Search for the cell housing the specified text and yield its (x, y) center coordinate. 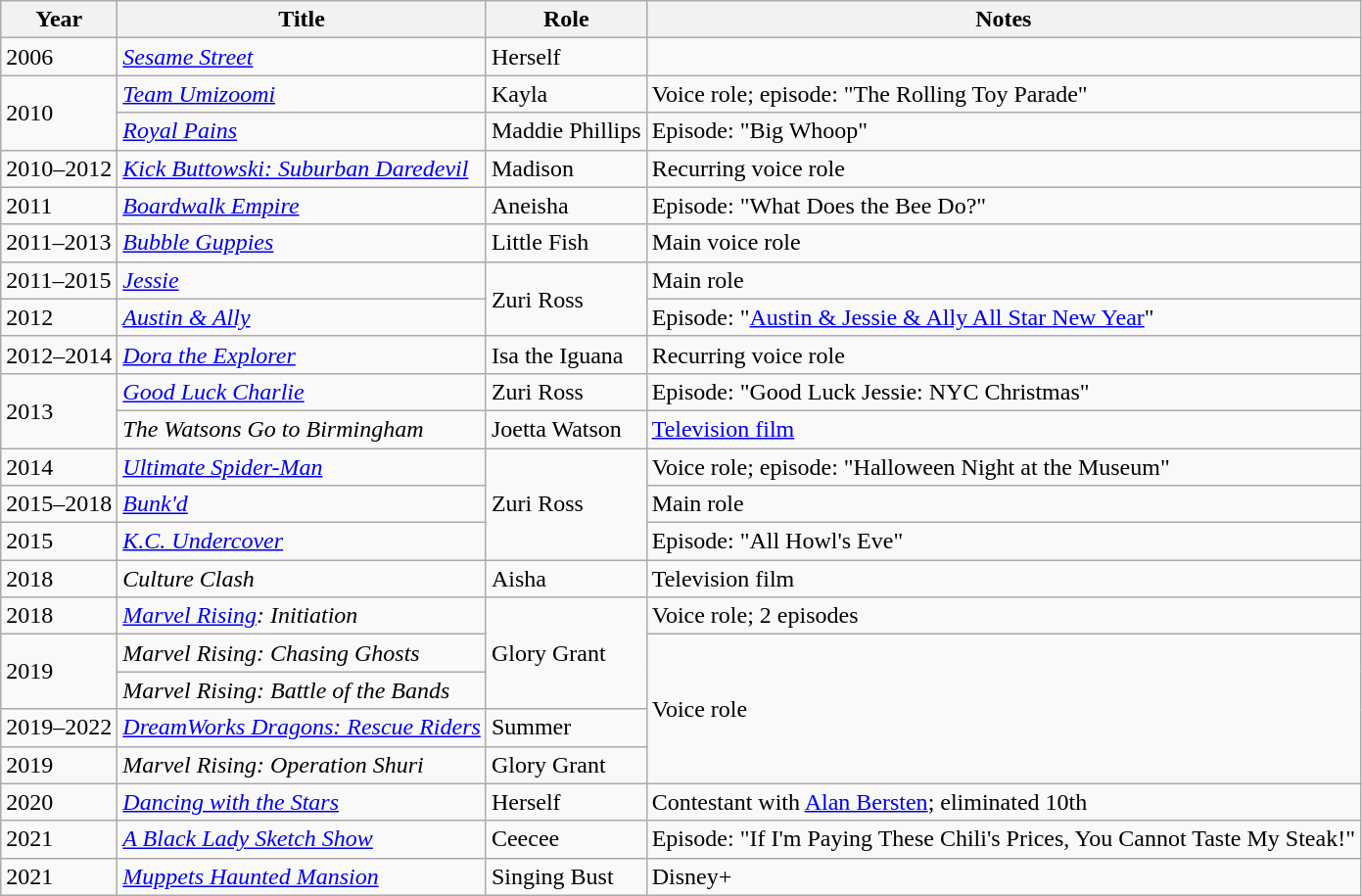
Episode: "Good Luck Jessie: NYC Christmas" (1003, 392)
Muppets Haunted Mansion (302, 876)
2012–2014 (59, 354)
Kick Buttowski: Suburban Daredevil (302, 168)
Episode: "If I'm Paying These Chili's Prices, You Cannot Taste My Steak!" (1003, 839)
2015–2018 (59, 504)
Maddie Phillips (566, 131)
Main voice role (1003, 243)
Voice role (1003, 709)
2011 (59, 206)
Team Umizoomi (302, 94)
2020 (59, 802)
Voice role; episode: "The Rolling Toy Parade" (1003, 94)
Episode: "What Does the Bee Do?" (1003, 206)
Aneisha (566, 206)
Marvel Rising: Chasing Ghosts (302, 653)
Title (302, 20)
Year (59, 20)
Ultimate Spider-Man (302, 467)
Bubble Guppies (302, 243)
2011–2013 (59, 243)
2011–2015 (59, 280)
2010 (59, 113)
Joetta Watson (566, 429)
Good Luck Charlie (302, 392)
Bunk'd (302, 504)
Episode: "All Howl's Eve" (1003, 542)
Role (566, 20)
Aisha (566, 579)
Disney+ (1003, 876)
Episode: "Big Whoop" (1003, 131)
2010–2012 (59, 168)
Marvel Rising: Initiation (302, 616)
Isa the Iguana (566, 354)
Madison (566, 168)
2013 (59, 410)
K.C. Undercover (302, 542)
Royal Pains (302, 131)
Voice role; 2 episodes (1003, 616)
Voice role; episode: "Halloween Night at the Museum" (1003, 467)
Summer (566, 728)
Dancing with the Stars (302, 802)
Episode: "Austin & Jessie & Ally All Star New Year" (1003, 317)
Sesame Street (302, 57)
Marvel Rising: Battle of the Bands (302, 690)
Kayla (566, 94)
Notes (1003, 20)
2012 (59, 317)
Culture Clash (302, 579)
Singing Bust (566, 876)
DreamWorks Dragons: Rescue Riders (302, 728)
The Watsons Go to Birmingham (302, 429)
2014 (59, 467)
Marvel Rising: Operation Shuri (302, 765)
2015 (59, 542)
2006 (59, 57)
Austin & Ally (302, 317)
Boardwalk Empire (302, 206)
Contestant with Alan Bersten; eliminated 10th (1003, 802)
2019–2022 (59, 728)
Little Fish (566, 243)
Dora the Explorer (302, 354)
Ceecee (566, 839)
A Black Lady Sketch Show (302, 839)
Jessie (302, 280)
